Output the (X, Y) coordinate of the center of the cell containing the given text.  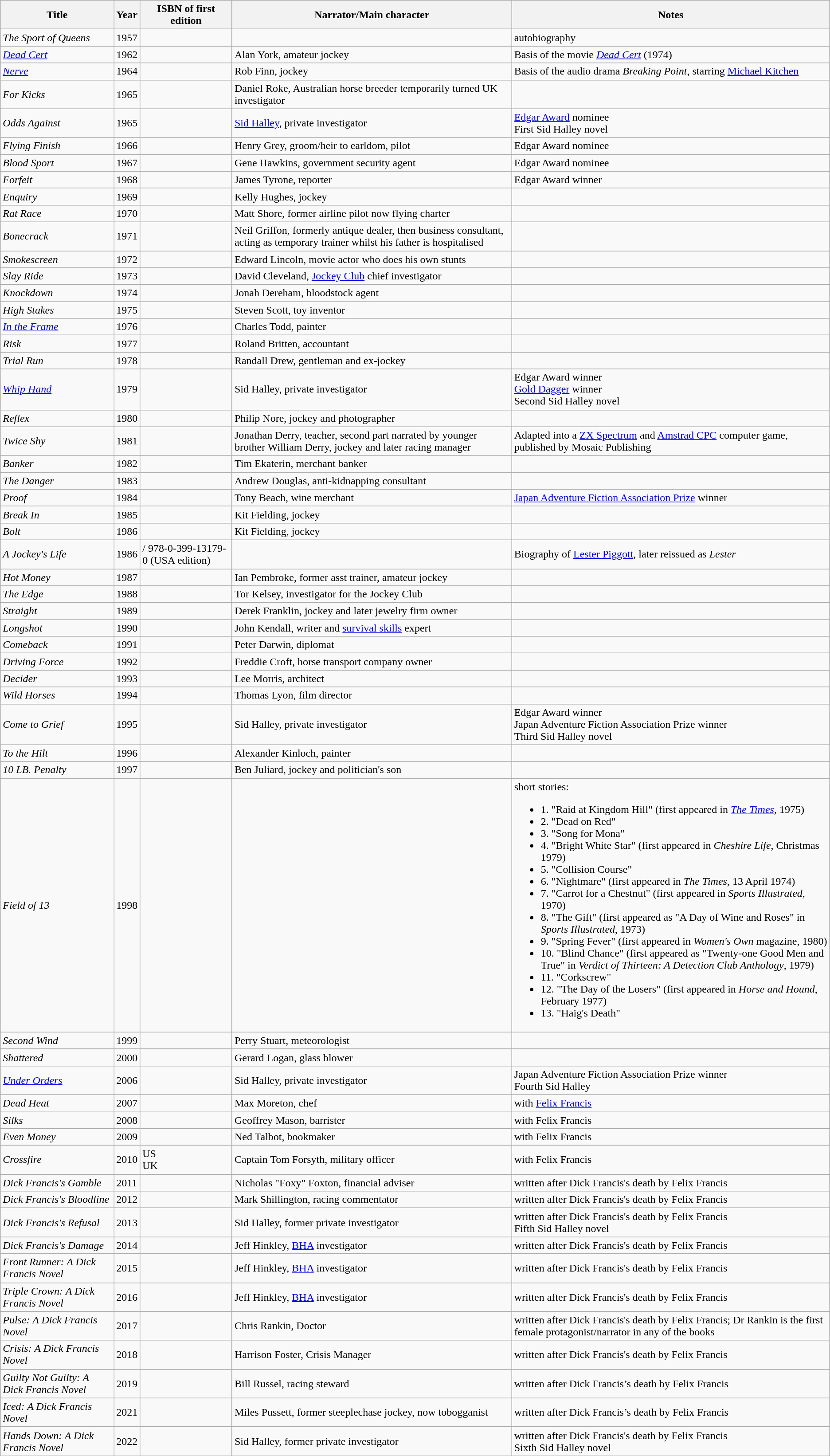
Japan Adventure Fiction Association Prize winner Fourth Sid Halley (670, 1080)
Bill Russel, racing steward (372, 1384)
Hot Money (57, 577)
1994 (127, 695)
Forfeit (57, 180)
Smokescreen (57, 259)
Come to Grief (57, 724)
To the Hilt (57, 753)
1968 (127, 180)
Geoffrey Mason, barrister (372, 1120)
Risk (57, 344)
1983 (127, 481)
A Jockey's Life (57, 554)
Edward Lincoln, movie actor who does his own stunts (372, 259)
Shattered (57, 1057)
Basis of the audio drama Breaking Point, starring Michael Kitchen (670, 71)
1974 (127, 293)
1969 (127, 196)
Hands Down: A Dick Francis Novel (57, 1441)
Tim Ekaterin, merchant banker (372, 464)
2009 (127, 1137)
2022 (127, 1441)
/ 978-0-399-13179-0 (USA edition) (186, 554)
Rob Finn, jockey (372, 71)
2000 (127, 1057)
1970 (127, 213)
2007 (127, 1103)
Tony Beach, wine merchant (372, 498)
Pulse: A Dick Francis Novel (57, 1326)
John Kendall, writer and survival skills expert (372, 628)
Break In (57, 514)
1978 (127, 361)
1984 (127, 498)
The Edge (57, 594)
Enquiry (57, 196)
Edgar Award nominee First Sid Halley novel (670, 123)
Matt Shore, former airline pilot now flying charter (372, 213)
Bolt (57, 531)
Ben Juliard, jockey and politician's son (372, 770)
Jonah Dereham, bloodstock agent (372, 293)
Iced: A Dick Francis Novel (57, 1412)
2016 (127, 1297)
Twice Shy (57, 441)
2019 (127, 1384)
Captain Tom Forsyth, military officer (372, 1160)
1973 (127, 276)
Blood Sport (57, 163)
David Cleveland, Jockey Club chief investigator (372, 276)
Henry Grey, groom/heir to earldom, pilot (372, 146)
Peter Darwin, diplomat (372, 645)
1999 (127, 1040)
Thomas Lyon, film director (372, 695)
Crisis: A Dick Francis Novel (57, 1354)
Longshot (57, 628)
Dead Heat (57, 1103)
Slay Ride (57, 276)
Dead Cert (57, 55)
Decider (57, 679)
Daniel Roke, Australian horse breeder temporarily turned UK investigator (372, 94)
2006 (127, 1080)
1992 (127, 662)
2021 (127, 1412)
Mark Shillington, racing commentator (372, 1200)
Alan York, amateur jockey (372, 55)
Japan Adventure Fiction Association Prize winner (670, 498)
Steven Scott, toy inventor (372, 310)
Gerard Logan, glass blower (372, 1057)
Miles Pussett, former steeplechase jockey, now tobogganist (372, 1412)
1996 (127, 753)
Year (127, 15)
Trial Run (57, 361)
Notes (670, 15)
2018 (127, 1354)
Max Moreton, chef (372, 1103)
Straight (57, 611)
Bonecrack (57, 236)
James Tyrone, reporter (372, 180)
Philip Nore, jockey and photographer (372, 418)
2010 (127, 1160)
In the Frame (57, 327)
1990 (127, 628)
Flying Finish (57, 146)
Odds Against (57, 123)
Gene Hawkins, government security agent (372, 163)
Freddie Croft, horse transport company owner (372, 662)
Edgar Award winner Gold Dagger winner Second Sid Halley novel (670, 389)
Front Runner: A Dick Francis Novel (57, 1268)
2017 (127, 1326)
1988 (127, 594)
1997 (127, 770)
Dick Francis's Bloodline (57, 1200)
The Danger (57, 481)
1971 (127, 236)
Basis of the movie Dead Cert (1974) (670, 55)
written after Dick Francis's death by Felix Francis; Dr Rankin is the first female protagonist/narrator in any of the books (670, 1326)
Rat Race (57, 213)
Randall Drew, gentleman and ex-jockey (372, 361)
Reflex (57, 418)
Edgar Award winner Japan Adventure Fiction Association Prize winner Third Sid Halley novel (670, 724)
Under Orders (57, 1080)
High Stakes (57, 310)
Second Wind (57, 1040)
autobiography (670, 38)
2014 (127, 1245)
Knockdown (57, 293)
2011 (127, 1183)
10 LB. Penalty (57, 770)
1985 (127, 514)
Crossfire (57, 1160)
1979 (127, 389)
For Kicks (57, 94)
Nerve (57, 71)
Guilty Not Guilty: A Dick Francis Novel (57, 1384)
Derek Franklin, jockey and later jewelry firm owner (372, 611)
1975 (127, 310)
Biography of Lester Piggott, later reissued as Lester (670, 554)
Wild Horses (57, 695)
Whip Hand (57, 389)
1982 (127, 464)
written after Dick Francis's death by Felix Francis Sixth Sid Halley novel (670, 1441)
1977 (127, 344)
Alexander Kinloch, painter (372, 753)
Dick Francis's Gamble (57, 1183)
Even Money (57, 1137)
2008 (127, 1120)
1980 (127, 418)
Proof (57, 498)
Kelly Hughes, jockey (372, 196)
Neil Griffon, formerly antique dealer, then business consultant, acting as temporary trainer whilst his father is hospitalised (372, 236)
1981 (127, 441)
ISBN of first edition (186, 15)
Ned Talbot, bookmaker (372, 1137)
Title (57, 15)
1957 (127, 38)
2012 (127, 1200)
US UK (186, 1160)
1976 (127, 327)
Andrew Douglas, anti-kidnapping consultant (372, 481)
Charles Todd, painter (372, 327)
Banker (57, 464)
Adapted into a ZX Spectrum and Amstrad CPC computer game, published by Mosaic Publishing (670, 441)
1995 (127, 724)
Jonathan Derry, teacher, second part narrated by younger brother William Derry, jockey and later racing manager (372, 441)
Silks (57, 1120)
1966 (127, 146)
Field of 13 (57, 905)
Edgar Award winner (670, 180)
1991 (127, 645)
The Sport of Queens (57, 38)
1987 (127, 577)
Harrison Foster, Crisis Manager (372, 1354)
Narrator/Main character (372, 15)
2013 (127, 1222)
1989 (127, 611)
written after Dick Francis's death by Felix Francis Fifth Sid Halley novel (670, 1222)
1972 (127, 259)
2015 (127, 1268)
1964 (127, 71)
1998 (127, 905)
1967 (127, 163)
Perry Stuart, meteorologist (372, 1040)
Ian Pembroke, former asst trainer, amateur jockey (372, 577)
Comeback (57, 645)
Lee Morris, architect (372, 679)
1962 (127, 55)
Nicholas "Foxy" Foxton, financial adviser (372, 1183)
Tor Kelsey, investigator for the Jockey Club (372, 594)
Dick Francis's Damage (57, 1245)
Triple Crown: A Dick Francis Novel (57, 1297)
Driving Force (57, 662)
Roland Britten, accountant (372, 344)
1993 (127, 679)
Dick Francis's Refusal (57, 1222)
Chris Rankin, Doctor (372, 1326)
